Return [X, Y] of the center of cell containing provided text 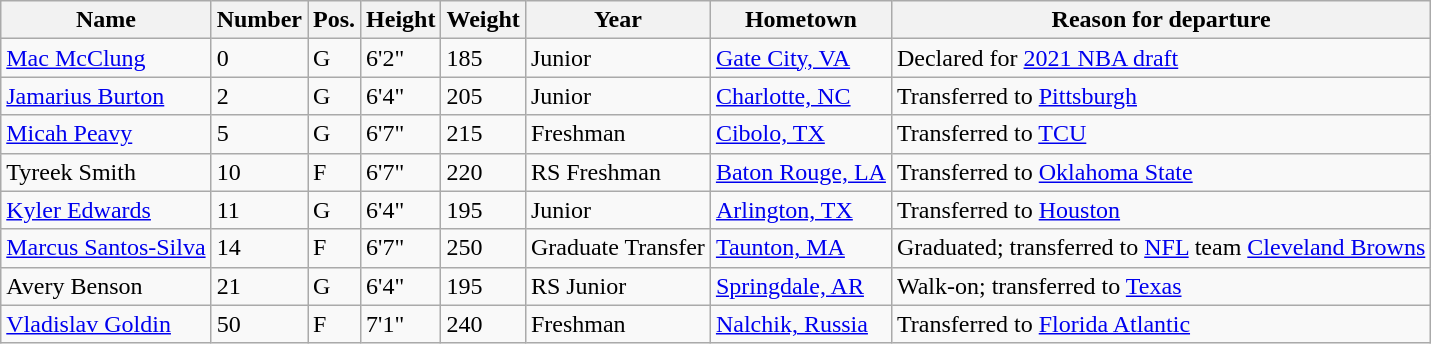
Nalchik, Russia [800, 324]
Arlington, TX [800, 210]
250 [483, 248]
2 [259, 96]
6'2" [401, 58]
Gate City, VA [800, 58]
Tyreek Smith [106, 172]
215 [483, 134]
205 [483, 96]
Graduate Transfer [618, 248]
Kyler Edwards [106, 210]
Charlotte, NC [800, 96]
5 [259, 134]
240 [483, 324]
Avery Benson [106, 286]
Vladislav Goldin [106, 324]
Year [618, 20]
Height [401, 20]
Number [259, 20]
Cibolo, TX [800, 134]
Transferred to Oklahoma State [1160, 172]
7'1" [401, 324]
50 [259, 324]
Marcus Santos-Silva [106, 248]
10 [259, 172]
Graduated; transferred to NFL team Cleveland Browns [1160, 248]
Mac McClung [106, 58]
21 [259, 286]
14 [259, 248]
Transferred to Houston [1160, 210]
Declared for 2021 NBA draft [1160, 58]
220 [483, 172]
Pos. [334, 20]
Transferred to TCU [1160, 134]
Jamarius Burton [106, 96]
Transferred to Pittsburgh [1160, 96]
Baton Rouge, LA [800, 172]
RS Freshman [618, 172]
Transferred to Florida Atlantic [1160, 324]
11 [259, 210]
Springdale, AR [800, 286]
RS Junior [618, 286]
Name [106, 20]
Walk-on; transferred to Texas [1160, 286]
Taunton, MA [800, 248]
Weight [483, 20]
0 [259, 58]
Reason for departure [1160, 20]
185 [483, 58]
Hometown [800, 20]
Micah Peavy [106, 134]
